Provide the [X, Y] coordinate of the cell's center where the given text is located.  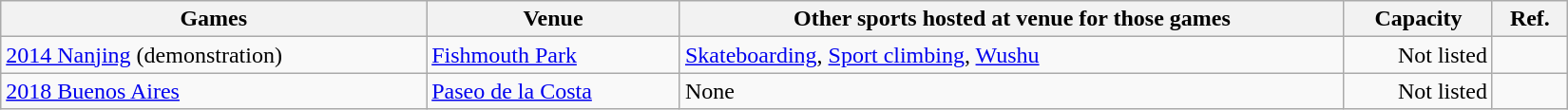
Skateboarding, Sport climbing, Wushu [1011, 55]
Capacity [1418, 19]
2018 Buenos Aires [214, 91]
Fishmouth Park [553, 55]
Ref. [1530, 19]
Venue [553, 19]
None [1011, 91]
Other sports hosted at venue for those games [1011, 19]
Games [214, 19]
2014 Nanjing (demonstration) [214, 55]
Paseo de la Costa [553, 91]
